Scan for the cell matching the given text and deliver its (X, Y) coordinate at center. 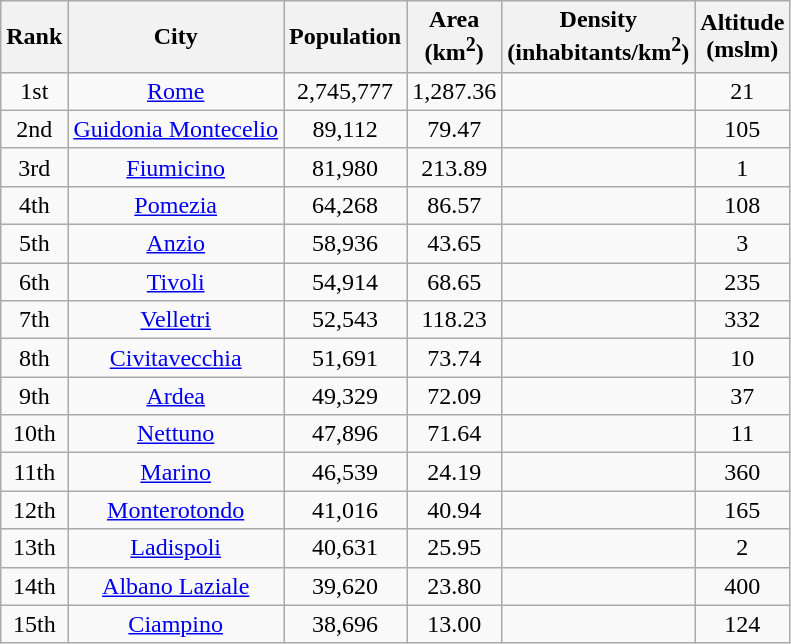
Velletri (176, 320)
6th (34, 282)
43.65 (454, 244)
12th (34, 510)
24.19 (454, 472)
5th (34, 244)
7th (34, 320)
52,543 (346, 320)
40,631 (346, 548)
Population (346, 37)
13.00 (454, 624)
3 (742, 244)
37 (742, 396)
47,896 (346, 434)
2,745,777 (346, 91)
Monterotondo (176, 510)
71.64 (454, 434)
213.89 (454, 167)
3rd (34, 167)
10 (742, 358)
360 (742, 472)
4th (34, 205)
Density (inhabitants/km2) (598, 37)
Guidonia Montecelio (176, 129)
38,696 (346, 624)
124 (742, 624)
Ciampino (176, 624)
79.47 (454, 129)
51,691 (346, 358)
2 (742, 548)
Albano Laziale (176, 586)
Anzio (176, 244)
Rank (34, 37)
46,539 (346, 472)
Marino (176, 472)
13th (34, 548)
39,620 (346, 586)
332 (742, 320)
1st (34, 91)
21 (742, 91)
165 (742, 510)
City (176, 37)
1,287.36 (454, 91)
9th (34, 396)
14th (34, 586)
8th (34, 358)
400 (742, 586)
118.23 (454, 320)
Ladispoli (176, 548)
89,112 (346, 129)
25.95 (454, 548)
235 (742, 282)
11th (34, 472)
Fiumicino (176, 167)
Pomezia (176, 205)
41,016 (346, 510)
81,980 (346, 167)
108 (742, 205)
72.09 (454, 396)
Civitavecchia (176, 358)
Tivoli (176, 282)
10th (34, 434)
11 (742, 434)
49,329 (346, 396)
2nd (34, 129)
Altitude (mslm) (742, 37)
40.94 (454, 510)
15th (34, 624)
Nettuno (176, 434)
86.57 (454, 205)
64,268 (346, 205)
Ardea (176, 396)
23.80 (454, 586)
68.65 (454, 282)
1 (742, 167)
54,914 (346, 282)
Area (km2) (454, 37)
73.74 (454, 358)
105 (742, 129)
58,936 (346, 244)
Rome (176, 91)
